Determine the (x, y) coordinate at the center of the cell enclosing the given text.  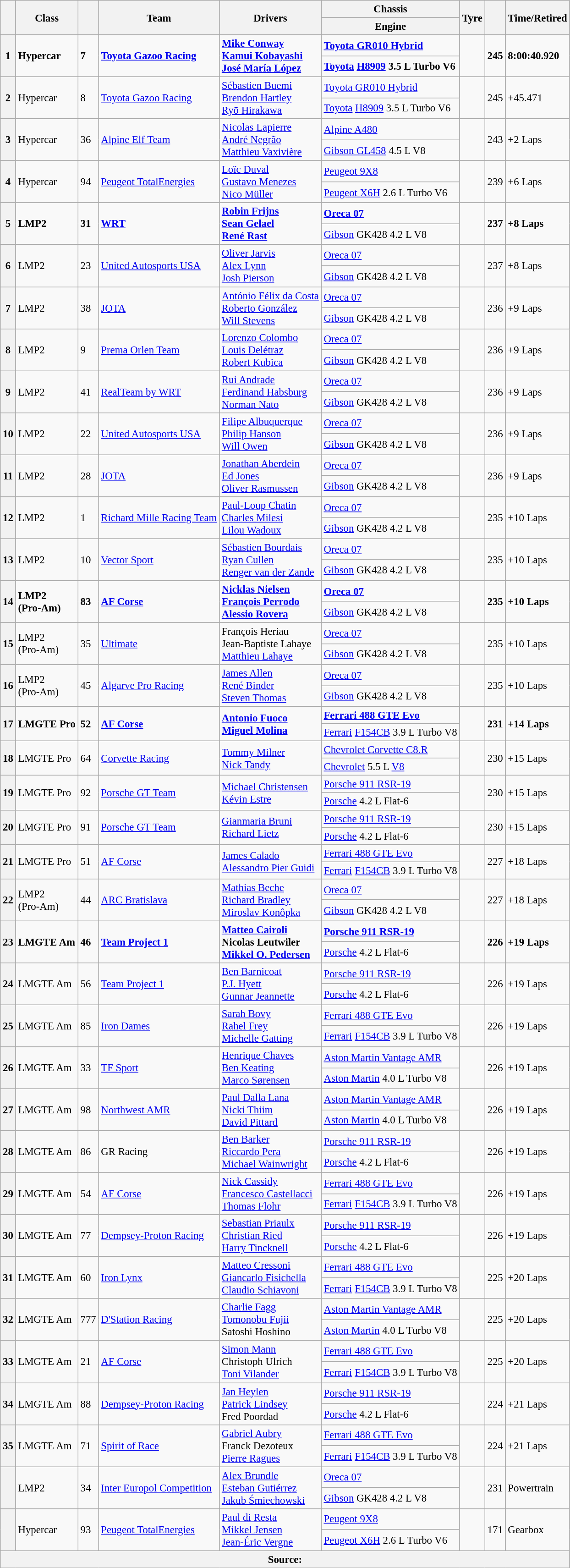
Simon Mann Christoph Ulrich Toni Vilander (270, 1362)
92 (88, 793)
+2 Laps (537, 140)
WRT (159, 224)
38 (88, 308)
Source: (285, 1559)
Jan Heylen Patrick Lindsey Fred Poordad (270, 1404)
Drivers (270, 17)
19 (8, 793)
30 (8, 1236)
41 (88, 392)
Gabriel Aubry Franck Dezoteux Pierre Ragues (270, 1446)
13 (8, 560)
Ben Barnicoat P.J. Hyett Gunnar Jeannette (270, 984)
12 (8, 518)
16 (8, 686)
29 (8, 1194)
Paul Dalla Lana Nicki Thiim David Pittard (270, 1110)
Nicklas Nielsen François Perrodo Alessio Rovera (270, 602)
26 (8, 1068)
GR Racing (159, 1152)
Henrique Chaves Ben Keating Marco Sørensen (270, 1068)
+14 Laps (537, 724)
52 (88, 724)
85 (88, 1026)
Ultimate (159, 644)
64 (88, 758)
Sebastian Priaulx Christian Ried Harry Tincknell (270, 1236)
Charlie Fagg Tomonobu Fujii Satoshi Hoshino (270, 1320)
54 (88, 1194)
Tyre (472, 17)
86 (88, 1152)
777 (88, 1320)
6 (8, 266)
15 (8, 644)
Chevrolet Corvette C8.R (390, 750)
94 (88, 182)
Corvette Racing (159, 758)
Alpine A480 (390, 129)
Jonathan Aberdein Ed Jones Oliver Rasmussen (270, 476)
Vector Sport (159, 560)
Nicolas Lapierre André Negrão Matthieu Vaxivière (270, 140)
Iron Lynx (159, 1278)
Powertrain (537, 1488)
+45.471 (537, 98)
TF Sport (159, 1068)
Northwest AMR (159, 1110)
Gianmaria Bruni Richard Lietz (270, 827)
Iron Dames (159, 1026)
45 (88, 686)
D'Station Racing (159, 1320)
27 (8, 1110)
Inter Europol Competition (159, 1488)
Prema Orlen Team (159, 350)
Mathias Beche Richard Bradley Miroslav Konôpka (270, 900)
3 (8, 140)
171 (495, 1529)
77 (88, 1236)
46 (88, 942)
44 (88, 900)
Matteo Cairoli Nicolas Leutwiler Mikkel O. Pedersen (270, 942)
17 (8, 724)
António Félix da Costa Roberto González Will Stevens (270, 308)
243 (495, 140)
Paul di Resta Mikkel Jensen Jean-Éric Vergne (270, 1529)
Mike Conway Kamui Kobayashi José María López (270, 56)
Gibson GL458 4.5 L V8 (390, 150)
Sébastien Buemi Brendon Hartley Ryō Hirakawa (270, 98)
51 (88, 862)
Rui Andrade Ferdinand Habsburg Norman Nato (270, 392)
93 (88, 1529)
Chevrolet 5.5 L V8 (390, 767)
14 (8, 602)
32 (8, 1320)
Algarve Pro Racing (159, 686)
4 (8, 182)
Oliver Jarvis Alex Lynn Josh Pierson (270, 266)
James Allen René Binder Steven Thomas (270, 686)
Gearbox (537, 1529)
56 (88, 984)
71 (88, 1446)
Paul-Loup Chatin Charles Milesi Lilou Wadoux (270, 518)
Nick Cassidy Francesco Castellacci Thomas Flohr (270, 1194)
239 (495, 182)
Robin Frijns Sean Gelael René Rast (270, 224)
83 (88, 602)
+6 Laps (537, 182)
Matteo Cressoni Giancarlo Fisichella Claudio Schiavoni (270, 1278)
98 (88, 1110)
60 (88, 1278)
Lorenzo Colombo Louis Delétraz Robert Kubica (270, 350)
5 (8, 224)
Time/Retired (537, 17)
Filipe Albuquerque Philip Hanson Will Owen (270, 434)
25 (8, 1026)
11 (8, 476)
20 (8, 827)
36 (88, 140)
Antonio Fuoco Miguel Molina (270, 724)
RealTeam by WRT (159, 392)
Sarah Bovy Rahel Frey Michelle Gatting (270, 1026)
François Heriau Jean-Baptiste Lahaye Matthieu Lahaye (270, 644)
Sébastien Bourdais Ryan Cullen Renger van der Zande (270, 560)
Engine (390, 27)
2 (8, 98)
Alpine Elf Team (159, 140)
18 (8, 758)
Michael Christensen Kévin Estre (270, 793)
Chassis (390, 9)
24 (8, 984)
Alex Brundle Esteban Gutiérrez Jakub Śmiechowski (270, 1488)
Team (159, 17)
James Calado Alessandro Pier Guidi (270, 862)
Loïc Duval Gustavo Menezes Nico Müller (270, 182)
8:00:40.920 (537, 56)
ARC Bratislava (159, 900)
Richard Mille Racing Team (159, 518)
88 (88, 1404)
Spirit of Race (159, 1446)
Class (47, 17)
91 (88, 827)
Ben Barker Riccardo Pera Michael Wainwright (270, 1152)
Tommy Milner Nick Tandy (270, 758)
